Identify which cell holds the provided text, then report its [x, y] central coordinate. 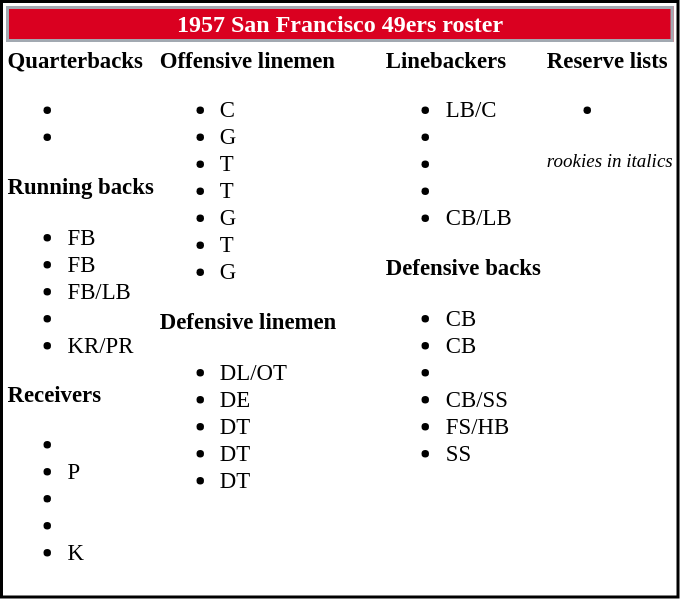
Reserve listsrookies in italics [610, 318]
LinebackersLB/CCB/LBDefensive backsCBCBCB/SSFS/HBSS [463, 318]
QuarterbacksRunning backsFBFBFB/LBKR/PRReceiversPK [80, 318]
Offensive linemenCGTTGTGDefensive linemenDL/OTDEDTDTDT [248, 318]
1957 San Francisco 49ers roster [340, 24]
